Pinpoint the cell where the given text exists, returning its [X, Y] midpoint coordinate. 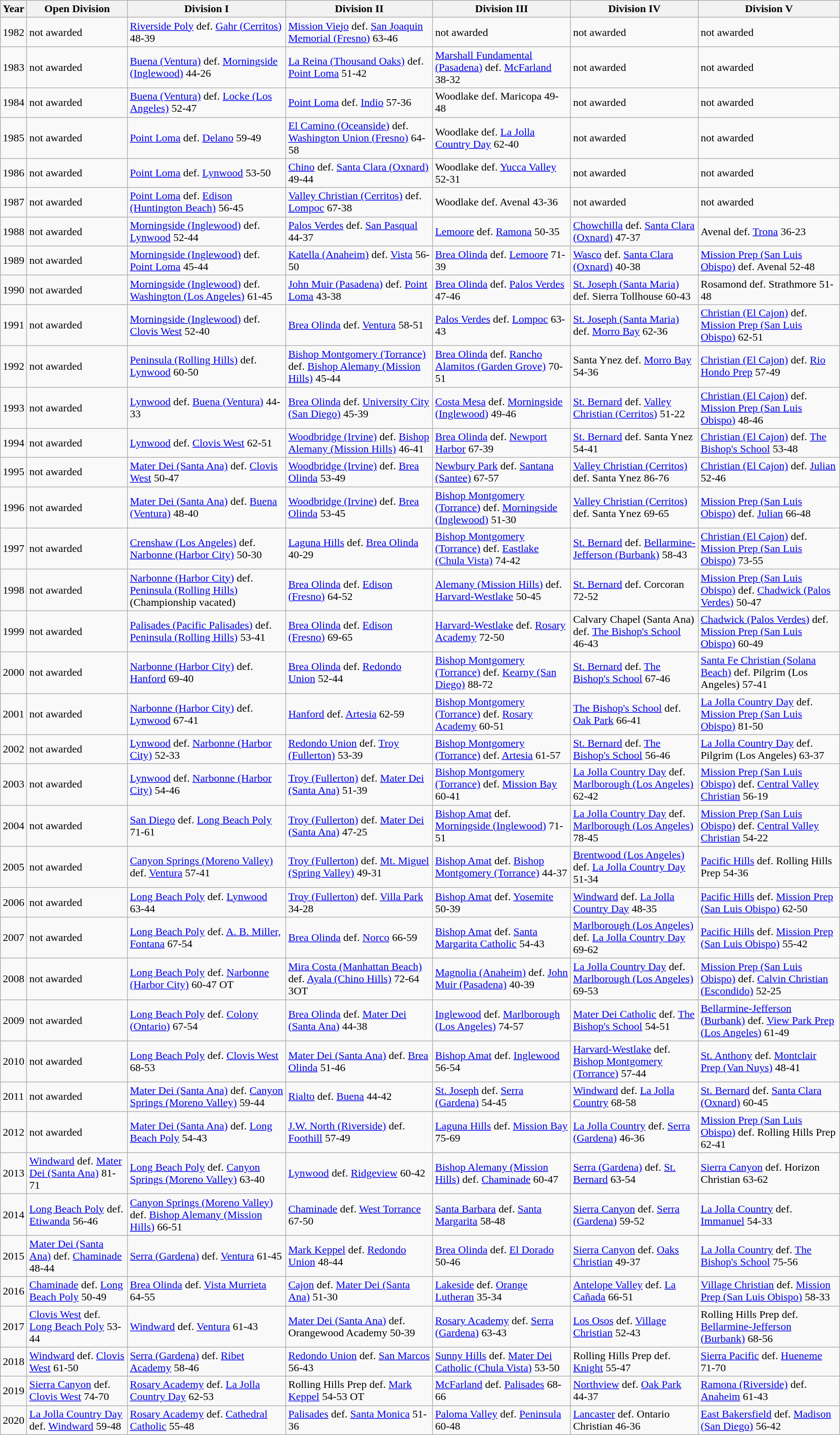
Marlborough (Los Angeles) def. La Jolla Country Day 69-62 [634, 937]
2001 [13, 714]
Hanford def. Artesia 62-59 [359, 714]
Laguna Hills def. Mission Bay 75-69 [502, 1132]
St. Joseph def. Serra (Gardena) 54-45 [502, 1097]
2020 [13, 1420]
Mark Keppel def. Redondo Union 48-44 [359, 1256]
Cajon def. Mater Dei (Santa Ana) 51-30 [359, 1291]
Mater Dei (Santa Ana) def. Canyon Springs (Moreno Valley) 59-44 [206, 1097]
Mater Dei (Santa Ana) def. Orangewood Academy 50-39 [359, 1326]
Riverside Poly def. Gahr (Cerritos) 48-39 [206, 32]
1994 [13, 443]
Mission Viejo def. San Joaquin Memorial (Fresno) 63-46 [359, 32]
Woodlake def. Avenal 43-36 [502, 202]
1999 [13, 631]
Valley Christian (Cerritos) def. Santa Ynez 69-65 [634, 507]
Woodlake def. Yucca Valley 52-31 [502, 173]
St. Anthony def. Montclair Prep (Van Nuys) 48-41 [769, 1062]
Buena (Ventura) def. Morningside (Inglewood) 44-26 [206, 67]
Serra (Gardena) def. Ventura 61-45 [206, 1256]
Windward def. Clovis West 61-50 [77, 1361]
Mission Prep (San Luis Obispo) def. Central Valley Christian 56-19 [769, 784]
Rosamond def. Strathmore 51-48 [769, 290]
Rolling Hills Prep def. Mark Keppel 54-53 OT [359, 1391]
Clovis West def. Long Beach Poly 53-44 [77, 1326]
Palos Verdes def. San Pasqual 44-37 [359, 232]
Christian (El Cajon) def. Julian 52-46 [769, 472]
Division V [769, 9]
Sierra Canyon def. Clovis West 74-70 [77, 1391]
Crenshaw (Los Angeles) def. Narbonne (Harbor City) 50-30 [206, 549]
Calvary Chapel (Santa Ana) def. The Bishop's School 46-43 [634, 631]
Brea Olinda def. Vista Murrieta 64-55 [206, 1291]
Bishop Amat def. Inglewood 56-54 [502, 1062]
Rosary Academy def. Serra (Gardena) 63-43 [502, 1326]
Harvard-Westlake def. Rosary Academy 72-50 [502, 631]
Village Christian def. Mission Prep (San Luis Obispo) 58-33 [769, 1291]
Pacific Hills def. Mission Prep (San Luis Obispo) 62-50 [769, 902]
McFarland def. Palisades 68-66 [502, 1391]
Mission Prep (San Luis Obispo) def. Chadwick (Palos Verdes) 50-47 [769, 590]
Narbonne (Harbor City) def. Hanford 69-40 [206, 673]
Brea Olinda def. Newport Harbor 67-39 [502, 443]
St. Bernard def. Valley Christian (Cerritos) 51-22 [634, 407]
Division I [206, 9]
2006 [13, 902]
La Jolla Country def. The Bishop's School 75-56 [769, 1256]
1984 [13, 102]
Long Beach Poly def. Lynwood 63-44 [206, 902]
1995 [13, 472]
Rolling Hills Prep def. Knight 55-47 [634, 1361]
Windward def. La Jolla Country Day 48-35 [634, 902]
Wasco def. Santa Clara (Oxnard) 40-38 [634, 260]
Brea Olinda def. Edison (Fresno) 69-65 [359, 631]
Woodbridge (Irvine) def. Brea Olinda 53-45 [359, 507]
Peninsula (Rolling Hills) def. Lynwood 60-50 [206, 366]
Chowchilla def. Santa Clara (Oxnard) 47-37 [634, 232]
Santa Ynez def. Morro Bay 54-36 [634, 366]
Chadwick (Palos Verdes) def. Mission Prep (San Luis Obispo) 60-49 [769, 631]
Northview def. Oak Park 44-37 [634, 1391]
Brea Olinda def. El Dorado 50-46 [502, 1256]
Brea Olinda def. Mater Dei (Santa Ana) 44-38 [359, 1020]
2003 [13, 784]
St. Bernard def. The Bishop's School 56-46 [634, 749]
2012 [13, 1132]
Lynwood def. Buena (Ventura) 44-33 [206, 407]
Redondo Union def. Troy (Fullerton) 53-39 [359, 749]
2010 [13, 1062]
Bishop Montgomery (Torrance) def. Artesia 61-57 [502, 749]
Troy (Fullerton) def. Mater Dei (Santa Ana) 51-39 [359, 784]
Brea Olinda def. Norco 66-59 [359, 937]
Canyon Springs (Moreno Valley) def. Bishop Alemany (Mission Hills) 66-51 [206, 1215]
1996 [13, 507]
Brea Olinda def. Edison (Fresno) 64-52 [359, 590]
La Jolla Country Day def. Pilgrim (Los Angeles) 63-37 [769, 749]
Troy (Fullerton) def. Villa Park 34-28 [359, 902]
Lancaster def. Ontario Christian 46-36 [634, 1420]
1991 [13, 325]
Mater Dei (Santa Ana) def. Long Beach Poly 54-43 [206, 1132]
Valley Christian (Cerritos) def. Lompoc 67-38 [359, 202]
Windward def. La Jolla Country 68-58 [634, 1097]
Christian (El Cajon) def. Rio Hondo Prep 57-49 [769, 366]
Mission Prep (San Luis Obispo) def. Avenal 52-48 [769, 260]
2016 [13, 1291]
Costa Mesa def. Morningside (Inglewood) 49-46 [502, 407]
Long Beach Poly def. Colony (Ontario) 67-54 [206, 1020]
Mira Costa (Manhattan Beach) def. Ayala (Chino Hills) 72-64 3OT [359, 979]
Serra (Gardena) def. St. Bernard 63-54 [634, 1173]
Pacific Hills def. Mission Prep (San Luis Obispo) 55-42 [769, 937]
1983 [13, 67]
Paloma Valley def. Peninsula 60-48 [502, 1420]
Serra (Gardena) def. Ribet Academy 58-46 [206, 1361]
Windward def. Mater Dei (Santa Ana) 81-71 [77, 1173]
Mater Dei Catholic def. The Bishop's School 54-51 [634, 1020]
Woodlake def. Maricopa 49-48 [502, 102]
Pacific Hills def. Rolling Hills Prep 54-36 [769, 867]
Christian (El Cajon) def. Mission Prep (San Luis Obispo) 62-51 [769, 325]
Brea Olinda def. Palos Verdes 47-46 [502, 290]
Chino def. Santa Clara (Oxnard) 49-44 [359, 173]
Point Loma def. Edison (Huntington Beach) 56-45 [206, 202]
Brea Olinda def. Redondo Union 52-44 [359, 673]
Rialto def. Buena 44-42 [359, 1097]
2008 [13, 979]
Mater Dei (Santa Ana) def. Buena (Ventura) 48-40 [206, 507]
Narbonne (Harbor City) def. Lynwood 67-41 [206, 714]
Long Beach Poly def. Narbonne (Harbor City) 60-47 OT [206, 979]
Morningside (Inglewood) def. Lynwood 52-44 [206, 232]
Lynwood def. Clovis West 62-51 [206, 443]
2014 [13, 1215]
Brea Olinda def. Ventura 58-51 [359, 325]
Christian (El Cajon) def. Mission Prep (San Luis Obispo) 73-55 [769, 549]
Sierra Canyon def. Horizon Christian 63-62 [769, 1173]
La Reina (Thousand Oaks) def. Point Loma 51-42 [359, 67]
Mater Dei (Santa Ana) def. Clovis West 50-47 [206, 472]
Lakeside def. Orange Lutheran 35-34 [502, 1291]
Bishop Alemany (Mission Hills) def. Chaminade 60-47 [502, 1173]
East Bakersfield def. Madison (San Diego) 56-42 [769, 1420]
Point Loma def. Lynwood 53-50 [206, 173]
Morningside (Inglewood) def. Clovis West 52-40 [206, 325]
Mission Prep (San Luis Obispo) def. Rolling Hills Prep 62-41 [769, 1132]
Bishop Amat def. Yosemite 50-39 [502, 902]
Bishop Amat def. Morningside (Inglewood) 71-51 [502, 826]
Open Division [77, 9]
Long Beach Poly def. A. B. Miller, Fontana 67-54 [206, 937]
Troy (Fullerton) def. Mater Dei (Santa Ana) 47-25 [359, 826]
La Jolla Country Day def. Marlborough (Los Angeles) 78-45 [634, 826]
Palisades (Pacific Palisades) def. Peninsula (Rolling Hills) 53-41 [206, 631]
Alemany (Mission Hills) def. Harvard-Westlake 50-45 [502, 590]
Brentwood (Los Angeles) def. La Jolla Country Day 51-34 [634, 867]
Morningside (Inglewood) def. Washington (Los Angeles) 61-45 [206, 290]
1985 [13, 138]
San Diego def. Long Beach Poly 71-61 [206, 826]
2004 [13, 826]
Ramona (Riverside) def. Anaheim 61-43 [769, 1391]
1986 [13, 173]
Chaminade def. Long Beach Poly 50-49 [77, 1291]
Valley Christian (Cerritos) def. Santa Ynez 86-76 [634, 472]
La Jolla Country Day def. Windward 59-48 [77, 1420]
Newbury Park def. Santana (Santee) 67-57 [502, 472]
2000 [13, 673]
Bishop Montgomery (Torrance) def. Eastlake (Chula Vista) 74-42 [502, 549]
El Camino (Oceanside) def. Washington Union (Fresno) 64-58 [359, 138]
2017 [13, 1326]
1990 [13, 290]
Buena (Ventura) def. Locke (Los Angeles) 52-47 [206, 102]
1988 [13, 232]
Division IV [634, 9]
2002 [13, 749]
2005 [13, 867]
Mission Prep (San Luis Obispo) def. Julian 66-48 [769, 507]
Long Beach Poly def. Etiwanda 56-46 [77, 1215]
Windward def. Ventura 61-43 [206, 1326]
Sierra Canyon def. Oaks Christian 49-37 [634, 1256]
Mission Prep (San Luis Obispo) def. Central Valley Christian 54-22 [769, 826]
John Muir (Pasadena) def. Point Loma 43-38 [359, 290]
St. Joseph (Santa Maria) def. Sierra Tollhouse 60-43 [634, 290]
2019 [13, 1391]
Rolling Hills Prep def. Bellarmine-Jefferson (Burbank) 68-56 [769, 1326]
Mater Dei (Santa Ana) def. Brea Olinda 51-46 [359, 1062]
1992 [13, 366]
Chaminade def. West Torrance 67-50 [359, 1215]
Santa Fe Christian (Solana Beach) def. Pilgrim (Los Angeles) 57-41 [769, 673]
St. Joseph (Santa Maria) def. Morro Bay 62-36 [634, 325]
1993 [13, 407]
Los Osos def. Village Christian 52-43 [634, 1326]
Rosary Academy def. Cathedral Catholic 55-48 [206, 1420]
St. Bernard def. Corcoran 72-52 [634, 590]
Mission Prep (San Luis Obispo) def. Calvin Christian (Escondido) 52-25 [769, 979]
Santa Barbara def. Santa Margarita 58-48 [502, 1215]
Brea Olinda def. Lemoore 71-39 [502, 260]
Lynwood def. Narbonne (Harbor City) 54-46 [206, 784]
Katella (Anaheim) def. Vista 56-50 [359, 260]
Sierra Pacific def. Hueneme 71-70 [769, 1361]
La Jolla Country Day def. Marlborough (Los Angeles) 69-53 [634, 979]
Division II [359, 9]
2009 [13, 1020]
Brea Olinda def. University City (San Diego) 45-39 [359, 407]
Bishop Montgomery (Torrance) def. Bishop Alemany (Mission Hills) 45-44 [359, 366]
Woodlake def. La Jolla Country Day 62-40 [502, 138]
Bellarmine-Jefferson (Burbank) def. View Park Prep (Los Angeles) 61-49 [769, 1020]
St. Bernard def. Bellarmine-Jefferson (Burbank) 58-43 [634, 549]
Troy (Fullerton) def. Mt. Miguel (Spring Valley) 49-31 [359, 867]
La Jolla Country Day def. Mission Prep (San Luis Obispo) 81-50 [769, 714]
Sunny Hills def. Mater Dei Catholic (Chula Vista) 53-50 [502, 1361]
Division III [502, 9]
Avenal def. Trona 36-23 [769, 232]
Long Beach Poly def. Canyon Springs (Moreno Valley) 63-40 [206, 1173]
Sierra Canyon def. Serra (Gardena) 59-52 [634, 1215]
St. Bernard def. Santa Ynez 54-41 [634, 443]
Lynwood def. Narbonne (Harbor City) 52-33 [206, 749]
Morningside (Inglewood) def. Point Loma 45-44 [206, 260]
Bishop Montgomery (Torrance) def. Kearny (San Diego) 88-72 [502, 673]
Rosary Academy def. La Jolla Country Day 62-53 [206, 1391]
2011 [13, 1097]
2007 [13, 937]
Inglewood def. Marlborough (Los Angeles) 74-57 [502, 1020]
Marshall Fundamental (Pasadena) def. McFarland 38-32 [502, 67]
Christian (El Cajon) def. Mission Prep (San Luis Obispo) 48-46 [769, 407]
Lemoore def. Ramona 50-35 [502, 232]
Redondo Union def. San Marcos 56-43 [359, 1361]
Woodbridge (Irvine) def. Brea Olinda 53-49 [359, 472]
1987 [13, 202]
2018 [13, 1361]
J.W. North (Riverside) def. Foothill 57-49 [359, 1132]
Palos Verdes def. Lompoc 63-43 [502, 325]
Antelope Valley def. La Cañada 66-51 [634, 1291]
Bishop Montgomery (Torrance) def. Mission Bay 60-41 [502, 784]
Mater Dei (Santa Ana) def. Chaminade 48-44 [77, 1256]
Long Beach Poly def. Clovis West 68-53 [206, 1062]
Palisades def. Santa Monica 51-36 [359, 1420]
Lynwood def. Ridgeview 60-42 [359, 1173]
The Bishop's School def. Oak Park 66-41 [634, 714]
Point Loma def. Indio 57-36 [359, 102]
Narbonne (Harbor City) def. Peninsula (Rolling Hills) (Championship vacated) [206, 590]
2013 [13, 1173]
Year [13, 9]
Bishop Amat def. Bishop Montgomery (Torrance) 44-37 [502, 867]
Bishop Amat def. Santa Margarita Catholic 54-43 [502, 937]
St. Bernard def. Santa Clara (Oxnard) 60-45 [769, 1097]
Brea Olinda def. Rancho Alamitos (Garden Grove) 70-51 [502, 366]
Harvard-Westlake def. Bishop Montgomery (Torrance) 57-44 [634, 1062]
La Jolla Country def. Serra (Gardena) 46-36 [634, 1132]
La Jolla Country def. Immanuel 54-33 [769, 1215]
Canyon Springs (Moreno Valley) def. Ventura 57-41 [206, 867]
Bishop Montgomery (Torrance) def. Rosary Academy 60-51 [502, 714]
Bishop Montgomery (Torrance) def. Morningside (Inglewood) 51-30 [502, 507]
Point Loma def. Delano 59-49 [206, 138]
Woodbridge (Irvine) def. Bishop Alemany (Mission Hills) 46-41 [359, 443]
Laguna Hills def. Brea Olinda 40-29 [359, 549]
La Jolla Country Day def. Marlborough (Los Angeles) 62-42 [634, 784]
Christian (El Cajon) def. The Bishop's School 53-48 [769, 443]
Magnolia (Anaheim) def. John Muir (Pasadena) 40-39 [502, 979]
1998 [13, 590]
1997 [13, 549]
1989 [13, 260]
St. Bernard def. The Bishop's School 67-46 [634, 673]
2015 [13, 1256]
1982 [13, 32]
